Return (x, y) of the center of cell containing provided text 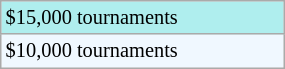
$15,000 tournaments (142, 17)
$10,000 tournaments (142, 51)
